Extract the (X, Y) coordinate from the center of the cell holding the provided text.  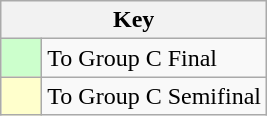
Key (134, 20)
To Group C Final (154, 58)
To Group C Semifinal (154, 96)
